Capture the cell that displays the provided text and extract its (x, y) central coordinate. 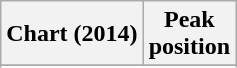
Chart (2014) (72, 34)
Peakposition (189, 34)
